Return the (x, y) coordinate for the center point of the cell that contains the specified text.  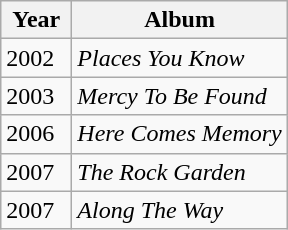
The Rock Garden (180, 172)
Mercy To Be Found (180, 96)
Along The Way (180, 210)
2003 (36, 96)
2006 (36, 134)
Year (36, 20)
Here Comes Memory (180, 134)
Places You Know (180, 58)
Album (180, 20)
2002 (36, 58)
